Extract the (X, Y) coordinate from the center of the cell holding the provided text.  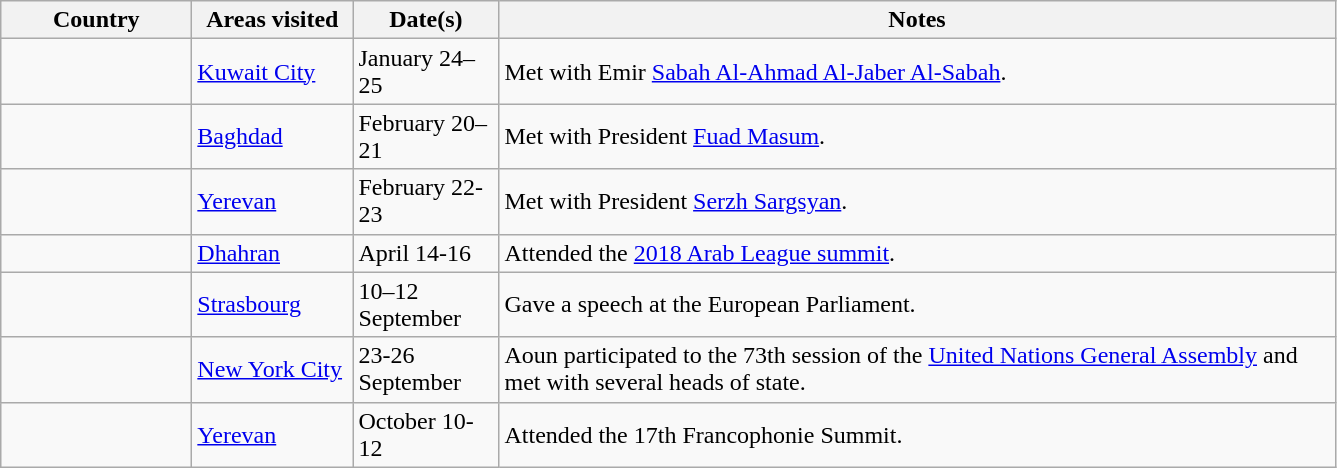
February 22-23 (426, 202)
October 10-12 (426, 434)
January 24–25 (426, 72)
Met with President Serzh Sargsyan. (917, 202)
Attended the 17th Francophonie Summit. (917, 434)
Date(s) (426, 20)
February 20–21 (426, 136)
Notes (917, 20)
Met with President Fuad Masum. (917, 136)
Areas visited (272, 20)
Strasbourg (272, 304)
New York City (272, 370)
Dhahran (272, 253)
Baghdad (272, 136)
Aoun participated to the 73th session of the United Nations General Assembly and met with several heads of state. (917, 370)
Kuwait City (272, 72)
10–12 September (426, 304)
23-26 September (426, 370)
Met with Emir Sabah Al-Ahmad Al-Jaber Al-Sabah. (917, 72)
Country (96, 20)
Attended the 2018 Arab League summit. (917, 253)
April 14-16 (426, 253)
Gave a speech at the European Parliament. (917, 304)
